For the text-containing cell, return its midpoint in (x, y) coordinate format. 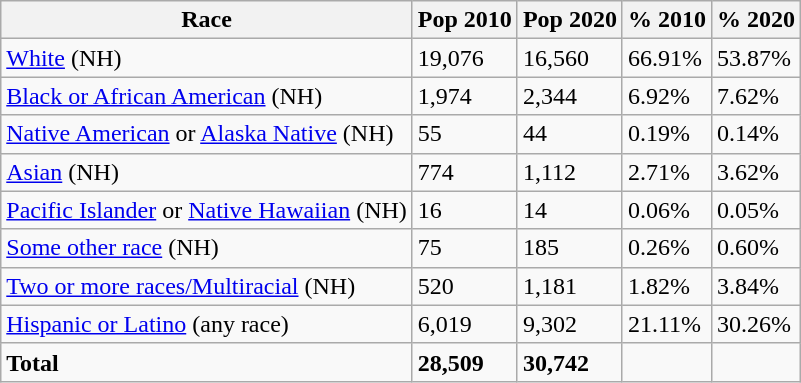
0.06% (666, 210)
16,560 (570, 58)
0.60% (756, 248)
2.71% (666, 172)
7.62% (756, 96)
1,974 (464, 96)
Asian (NH) (207, 172)
1.82% (666, 286)
White (NH) (207, 58)
Total (207, 362)
Two or more races/Multiracial (NH) (207, 286)
28,509 (464, 362)
Hispanic or Latino (any race) (207, 324)
774 (464, 172)
Pacific Islander or Native Hawaiian (NH) (207, 210)
Native American or Alaska Native (NH) (207, 134)
Pop 2020 (570, 20)
% 2020 (756, 20)
1,112 (570, 172)
55 (464, 134)
21.11% (666, 324)
Black or African American (NH) (207, 96)
185 (570, 248)
9,302 (570, 324)
53.87% (756, 58)
% 2010 (666, 20)
75 (464, 248)
Race (207, 20)
Pop 2010 (464, 20)
3.84% (756, 286)
Some other race (NH) (207, 248)
30,742 (570, 362)
19,076 (464, 58)
3.62% (756, 172)
0.05% (756, 210)
1,181 (570, 286)
44 (570, 134)
14 (570, 210)
6,019 (464, 324)
520 (464, 286)
0.14% (756, 134)
0.19% (666, 134)
16 (464, 210)
66.91% (666, 58)
2,344 (570, 96)
0.26% (666, 248)
6.92% (666, 96)
30.26% (756, 324)
